Extract the (X, Y) coordinate from the center of the cell holding the provided text.  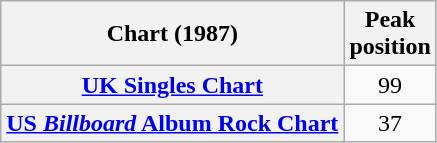
99 (390, 85)
Chart (1987) (172, 34)
US Billboard Album Rock Chart (172, 123)
37 (390, 123)
UK Singles Chart (172, 85)
Peakposition (390, 34)
